Return (X, Y) of the center of cell containing provided text 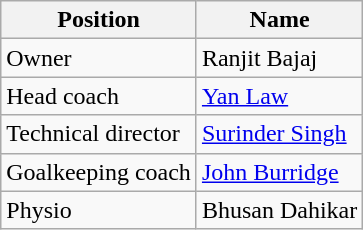
Owner (99, 58)
Bhusan Dahikar (279, 210)
Surinder Singh (279, 134)
Ranjit Bajaj (279, 58)
Technical director (99, 134)
Head coach (99, 96)
Physio (99, 210)
Position (99, 20)
Name (279, 20)
Yan Law (279, 96)
Goalkeeping coach (99, 172)
John Burridge (279, 172)
